Extract the (X, Y) coordinate from the center of the cell holding the provided text.  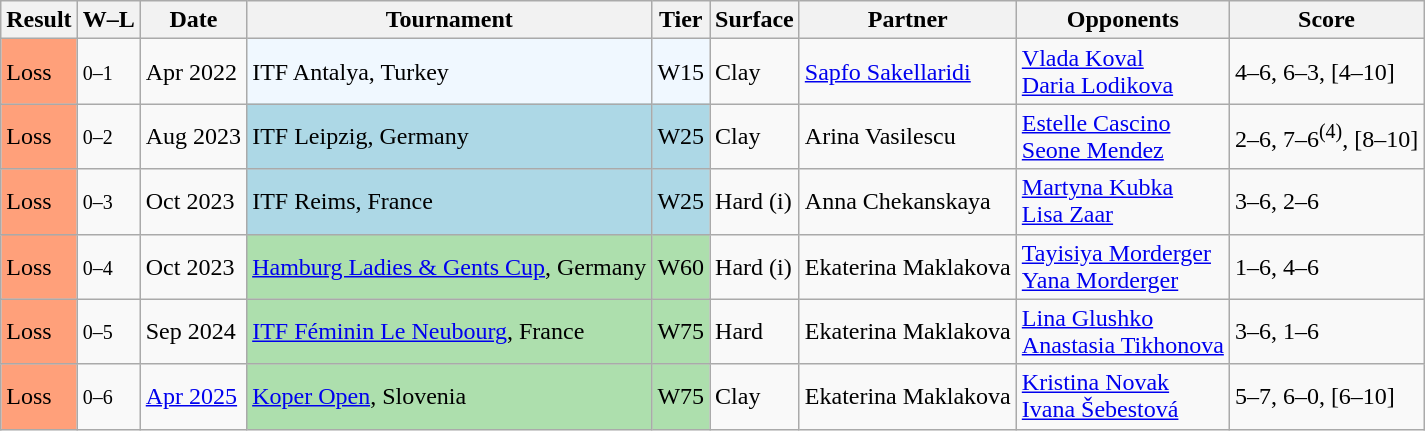
Martyna Kubka Lisa Zaar (1122, 202)
2–6, 7–6(4), [8–10] (1326, 136)
Opponents (1122, 20)
Anna Chekanskaya (908, 202)
Sep 2024 (193, 332)
Apr 2025 (193, 396)
W–L (108, 20)
Kristina Novak Ivana Šebestová (1122, 396)
0–5 (108, 332)
W60 (681, 266)
ITF Féminin Le Neubourg, France (450, 332)
Sapfo Sakellaridi (908, 72)
1–6, 4–6 (1326, 266)
0–3 (108, 202)
Result (39, 20)
Koper Open, Slovenia (450, 396)
Apr 2022 (193, 72)
Tier (681, 20)
Date (193, 20)
4–6, 6–3, [4–10] (1326, 72)
3–6, 2–6 (1326, 202)
Surface (755, 20)
ITF Antalya, Turkey (450, 72)
0–1 (108, 72)
ITF Leipzig, Germany (450, 136)
Estelle Cascino Seone Mendez (1122, 136)
Hamburg Ladies & Gents Cup, Germany (450, 266)
Tournament (450, 20)
Tayisiya Morderger Yana Morderger (1122, 266)
W15 (681, 72)
Arina Vasilescu (908, 136)
5–7, 6–0, [6–10] (1326, 396)
ITF Reims, France (450, 202)
Aug 2023 (193, 136)
Hard (755, 332)
3–6, 1–6 (1326, 332)
Partner (908, 20)
Lina Glushko Anastasia Tikhonova (1122, 332)
Vlada Koval Daria Lodikova (1122, 72)
0–6 (108, 396)
0–4 (108, 266)
Score (1326, 20)
0–2 (108, 136)
